Locate the cell with the specified text and output its (x, y) center coordinate. 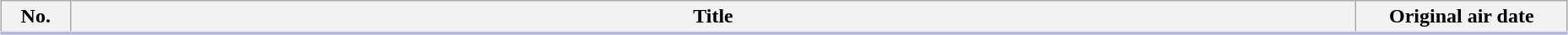
Original air date (1462, 17)
No. (35, 17)
Title (713, 17)
